For the text-containing cell, return its midpoint in [x, y] coordinate format. 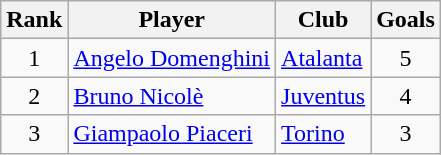
2 [34, 96]
Club [324, 20]
Torino [324, 134]
Player [172, 20]
Goals [406, 20]
Juventus [324, 96]
Angelo Domenghini [172, 58]
1 [34, 58]
Giampaolo Piaceri [172, 134]
Bruno Nicolè [172, 96]
5 [406, 58]
Atalanta [324, 58]
4 [406, 96]
Rank [34, 20]
